Output the (X, Y) coordinate of the center of the cell containing the given text.  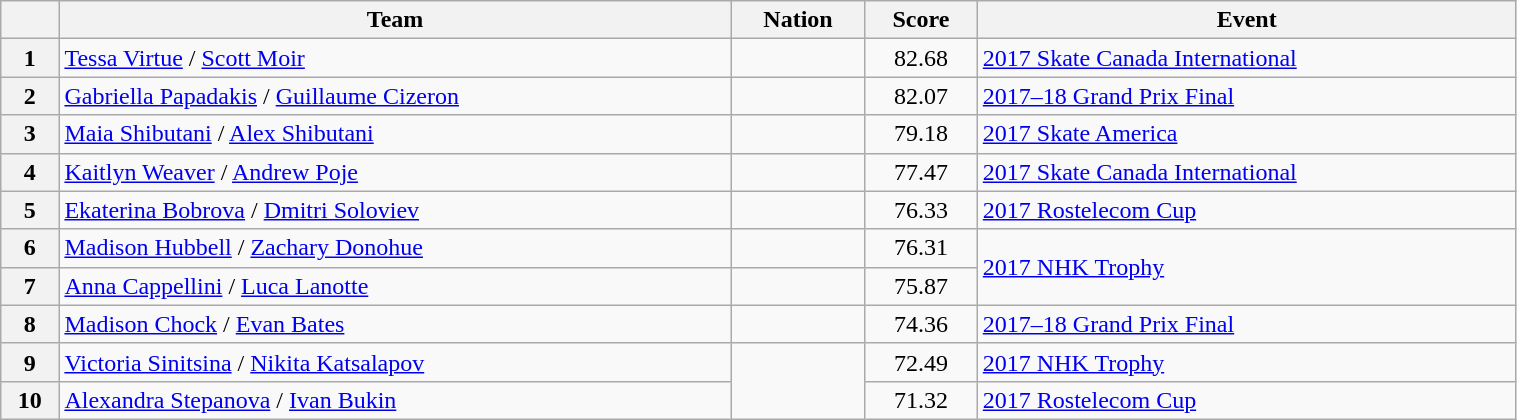
8 (30, 324)
Team (395, 20)
77.47 (922, 172)
2017 Skate America (1246, 134)
Nation (798, 20)
Tessa Virtue / Scott Moir (395, 58)
6 (30, 248)
79.18 (922, 134)
3 (30, 134)
82.07 (922, 96)
76.31 (922, 248)
Score (922, 20)
2 (30, 96)
Kaitlyn Weaver / Andrew Poje (395, 172)
72.49 (922, 362)
Alexandra Stepanova / Ivan Bukin (395, 400)
Madison Hubbell / Zachary Donohue (395, 248)
Ekaterina Bobrova / Dmitri Soloviev (395, 210)
4 (30, 172)
10 (30, 400)
Victoria Sinitsina / Nikita Katsalapov (395, 362)
Maia Shibutani / Alex Shibutani (395, 134)
Gabriella Papadakis / Guillaume Cizeron (395, 96)
7 (30, 286)
1 (30, 58)
71.32 (922, 400)
Madison Chock / Evan Bates (395, 324)
74.36 (922, 324)
Event (1246, 20)
Anna Cappellini / Luca Lanotte (395, 286)
5 (30, 210)
75.87 (922, 286)
9 (30, 362)
82.68 (922, 58)
76.33 (922, 210)
